Capture the cell that displays the provided text and extract its [X, Y] central coordinate. 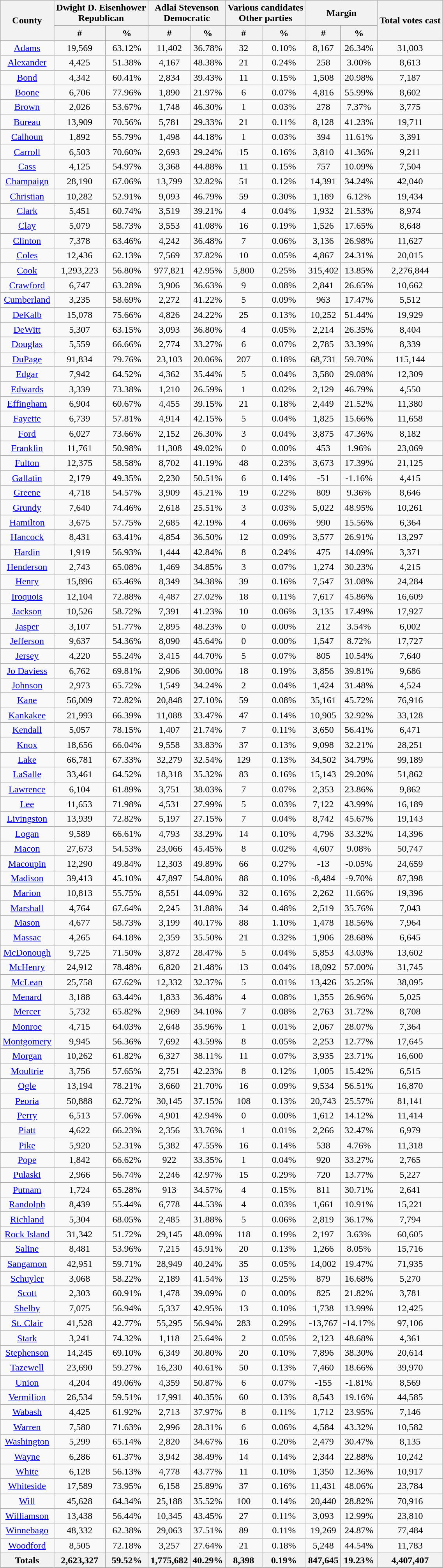
45.64% [208, 641]
9.08% [359, 848]
25.51% [208, 508]
78.21% [127, 1086]
Margin [341, 13]
0.27% [284, 863]
8,349 [169, 582]
6,104 [79, 789]
805 [323, 656]
21.82% [359, 1293]
26.30% [208, 434]
108 [244, 1101]
73.38% [127, 389]
58.69% [127, 300]
20,743 [323, 1101]
12.77% [359, 1041]
394 [323, 137]
1,293,223 [79, 270]
50.51% [208, 478]
17,927 [410, 611]
36.17% [359, 1219]
39 [244, 582]
7,460 [323, 1367]
57.06% [127, 1115]
19.23% [359, 1560]
33.35% [208, 1160]
6,286 [79, 1457]
2,623,327 [79, 1560]
19,269 [323, 1531]
11,308 [169, 448]
50.98% [127, 448]
-13,767 [323, 1323]
2,214 [323, 330]
37.82% [208, 256]
8,439 [79, 1205]
23,810 [410, 1516]
2,152 [169, 434]
19,143 [410, 819]
19.16% [359, 1397]
7,896 [323, 1353]
8,090 [169, 641]
34.85% [208, 567]
26.34% [359, 48]
59.27% [127, 1367]
32.54% [208, 760]
Carroll [27, 152]
66 [244, 863]
Adams [27, 48]
42.19% [208, 522]
5,451 [79, 211]
78.15% [127, 730]
2,344 [323, 1457]
40.24% [208, 1264]
43.99% [359, 804]
8,404 [410, 330]
Clark [27, 211]
3,519 [169, 211]
3.00% [359, 63]
48.09% [208, 1234]
1,612 [323, 1115]
30.00% [208, 670]
1,775,682 [169, 1560]
3,650 [323, 730]
45.45% [208, 848]
4,816 [323, 92]
Adlai StevensonDemocratic [187, 13]
18,656 [79, 745]
45.67% [359, 819]
17.39% [359, 463]
Union [27, 1383]
15,221 [410, 1205]
41,528 [79, 1323]
14,245 [79, 1353]
9,589 [79, 834]
4,455 [169, 404]
2,067 [323, 1027]
14.12% [359, 1115]
19,434 [410, 196]
57.00% [359, 967]
48.68% [359, 1338]
57.81% [127, 418]
13,909 [79, 122]
19,569 [79, 48]
Richland [27, 1219]
Pulaski [27, 1175]
71.63% [127, 1427]
36.80% [208, 330]
County [27, 20]
62.13% [127, 256]
11,318 [410, 1145]
538 [323, 1145]
38.30% [359, 1353]
4,215 [410, 567]
8,339 [410, 344]
Kendall [27, 730]
20.06% [208, 359]
56.74% [127, 1175]
-155 [323, 1383]
115,144 [410, 359]
3,339 [79, 389]
56.41% [359, 730]
10,917 [410, 1471]
27.15% [208, 819]
67.33% [127, 760]
DuPage [27, 359]
45.91% [208, 1249]
2,763 [323, 1012]
4,607 [323, 848]
16.68% [359, 1279]
922 [169, 1160]
7,942 [79, 374]
24.87% [359, 1531]
19.47% [359, 1264]
2,230 [169, 478]
Crawford [27, 285]
8,135 [410, 1442]
15,078 [79, 315]
39,970 [410, 1367]
54.36% [127, 641]
5,853 [323, 952]
4,359 [169, 1383]
57.65% [127, 1071]
Henderson [27, 567]
3,756 [79, 1071]
25.64% [208, 1338]
59.71% [127, 1264]
5,920 [79, 1145]
21.97% [208, 92]
59.70% [359, 359]
18,318 [169, 774]
73.66% [127, 434]
1,661 [323, 1205]
44.70% [208, 656]
35.52% [208, 1501]
54.53% [127, 848]
2,774 [169, 344]
44.18% [208, 137]
5,197 [169, 819]
9 [244, 285]
Champaign [27, 181]
43.45% [208, 1516]
2,479 [323, 1442]
43.77% [208, 1471]
26.91% [359, 537]
McLean [27, 982]
91,834 [79, 359]
48.95% [359, 508]
Pope [27, 1160]
15.42% [359, 1071]
7,075 [79, 1308]
47.36% [359, 434]
10,262 [79, 1056]
13,602 [410, 952]
3,673 [323, 463]
19,396 [410, 893]
12,436 [79, 256]
4,778 [169, 1471]
Putnam [27, 1190]
5,248 [323, 1545]
7,215 [169, 1249]
7,378 [79, 241]
35.25% [359, 982]
1,892 [79, 137]
1,444 [169, 552]
35.44% [208, 374]
55.99% [359, 92]
Macon [27, 848]
8,974 [410, 211]
8,431 [79, 537]
3,751 [169, 789]
62.38% [127, 1531]
Johnson [27, 686]
68,731 [323, 359]
Boone [27, 92]
7.37% [359, 107]
40.29% [208, 1560]
59.51% [127, 1397]
Coles [27, 256]
23,066 [169, 848]
7,043 [410, 908]
13,799 [169, 181]
2,819 [323, 1219]
2,272 [169, 300]
2,743 [79, 567]
1,547 [323, 641]
10,282 [79, 196]
17,645 [410, 1041]
10.09% [359, 166]
2,356 [169, 1130]
29.24% [208, 152]
Jefferson [27, 641]
35 [244, 1264]
63.44% [127, 997]
33.29% [208, 834]
12.36% [359, 1471]
44.53% [208, 1205]
14,002 [323, 1264]
58.22% [127, 1279]
2,906 [169, 670]
7,504 [410, 166]
65.46% [127, 582]
41.19% [208, 463]
Lake [27, 760]
6,158 [169, 1486]
4,167 [169, 63]
65.28% [127, 1190]
258 [323, 63]
Clinton [27, 241]
66.04% [127, 745]
118 [244, 1234]
54.57% [127, 493]
8,613 [410, 63]
10,252 [323, 315]
56.80% [127, 270]
71,935 [410, 1264]
3,391 [410, 137]
4,524 [410, 686]
2,359 [169, 938]
44.54% [359, 1545]
-1.16% [359, 478]
56.44% [127, 1516]
38.11% [208, 1056]
25,188 [169, 1501]
Hardin [27, 552]
56.13% [127, 1471]
White [27, 1471]
34 [244, 908]
8,543 [323, 1397]
8.05% [359, 1249]
Douglas [27, 344]
4,715 [79, 1027]
7,964 [410, 923]
11,088 [169, 715]
60.74% [127, 211]
2,820 [169, 1442]
1,407 [169, 730]
17.47% [359, 300]
72.88% [127, 596]
27.99% [208, 804]
61.37% [127, 1457]
207 [244, 359]
16,870 [410, 1086]
4,826 [169, 315]
32.37% [208, 982]
1,748 [169, 107]
Sangamon [27, 1264]
4,242 [169, 241]
21,125 [410, 463]
Rock Island [27, 1234]
Grundy [27, 508]
1,833 [169, 997]
Jersey [27, 656]
33,128 [410, 715]
2,969 [169, 1012]
40.35% [208, 1397]
11,761 [79, 448]
3,875 [323, 434]
1,919 [79, 552]
5,559 [79, 344]
1,355 [323, 997]
47.55% [208, 1145]
3,660 [169, 1086]
720 [323, 1175]
4,914 [169, 418]
Vermilion [27, 1397]
847,645 [323, 1560]
9,945 [79, 1041]
23,069 [410, 448]
Fulton [27, 463]
977,821 [169, 270]
10,526 [79, 611]
2,966 [79, 1175]
Jo Daviess [27, 670]
3,781 [410, 1293]
33.32% [359, 834]
Greene [27, 493]
20.98% [359, 78]
1,890 [169, 92]
1,424 [323, 686]
12,425 [410, 1308]
8,182 [410, 434]
Lawrence [27, 789]
42.84% [208, 552]
18.56% [359, 923]
97,106 [410, 1323]
6,979 [410, 1130]
41.22% [208, 300]
66.39% [127, 715]
4,622 [79, 1130]
8,702 [169, 463]
36.50% [208, 537]
44.88% [208, 166]
2,693 [169, 152]
31,342 [79, 1234]
475 [323, 552]
5,307 [79, 330]
27 [244, 1516]
5,299 [79, 1442]
2,785 [323, 344]
-9.70% [359, 878]
50 [244, 1367]
51.44% [359, 315]
42,951 [79, 1264]
24,659 [410, 863]
Will [27, 1501]
Whiteside [27, 1486]
453 [323, 448]
4,867 [323, 256]
315,402 [323, 270]
11,658 [410, 418]
12.99% [359, 1516]
52.31% [127, 1145]
20,848 [169, 700]
11,414 [410, 1115]
50,747 [410, 848]
49.89% [208, 863]
17,991 [169, 1397]
Edwards [27, 389]
11,431 [323, 1486]
40.61% [208, 1367]
3,906 [169, 285]
13,297 [410, 537]
6.12% [359, 196]
Christian [27, 196]
15.66% [359, 418]
27.64% [208, 1545]
34.10% [208, 1012]
8,551 [169, 893]
36.78% [208, 48]
5,512 [410, 300]
65.82% [127, 1012]
4,204 [79, 1383]
50,888 [79, 1101]
6,513 [79, 1115]
McDonough [27, 952]
31.48% [359, 686]
75.66% [127, 315]
9.36% [359, 493]
39.21% [208, 211]
48,332 [79, 1531]
29,145 [169, 1234]
53.96% [127, 1249]
41.08% [208, 226]
28,251 [410, 745]
28.82% [359, 1501]
Menard [27, 997]
1,005 [323, 1071]
Saline [27, 1249]
26.96% [359, 997]
59.52% [127, 1560]
Washington [27, 1442]
Totals [27, 1560]
16,189 [410, 804]
3,371 [410, 552]
34.57% [208, 1190]
6,349 [169, 1353]
30.47% [359, 1442]
33.83% [208, 745]
21,993 [79, 715]
6,706 [79, 92]
20,440 [323, 1501]
71.50% [127, 952]
18,092 [323, 967]
6,027 [79, 434]
3,577 [323, 537]
48.38% [208, 63]
3,675 [79, 522]
Pike [27, 1145]
1,274 [323, 567]
8,646 [410, 493]
12,303 [169, 863]
28.68% [359, 938]
3,068 [79, 1279]
2,996 [169, 1427]
27.10% [208, 700]
23,103 [169, 359]
1,189 [323, 196]
13.77% [359, 1175]
21.48% [208, 967]
60.67% [127, 404]
25,758 [79, 982]
2,648 [169, 1027]
12,332 [169, 982]
757 [323, 166]
9,093 [169, 196]
79.76% [127, 359]
0.32% [284, 938]
70.60% [127, 152]
61.89% [127, 789]
3,810 [323, 152]
283 [244, 1323]
6,364 [410, 522]
32.82% [208, 181]
6,002 [410, 626]
Macoupin [27, 863]
25.57% [359, 1101]
6,471 [410, 730]
Edgar [27, 374]
13,194 [79, 1086]
40.17% [208, 923]
2,485 [169, 1219]
49.35% [127, 478]
2,519 [323, 908]
8,481 [79, 1249]
61.82% [127, 1056]
70.56% [127, 122]
35.96% [208, 1027]
2,123 [323, 1338]
McHenry [27, 967]
5,337 [169, 1308]
32.47% [359, 1130]
36.63% [208, 285]
Jackson [27, 611]
37.51% [208, 1531]
19,929 [410, 315]
38.03% [208, 789]
48.23% [208, 626]
15,716 [410, 1249]
3.54% [359, 626]
Mercer [27, 1012]
58.58% [127, 463]
51 [244, 181]
2,449 [323, 404]
1,266 [323, 1249]
76,916 [410, 700]
Kane [27, 700]
30.80% [208, 1353]
42.97% [208, 1175]
71.98% [127, 804]
1,508 [323, 78]
Piatt [27, 1130]
2,841 [323, 285]
72.18% [127, 1545]
66,781 [79, 760]
12,309 [410, 374]
39.43% [208, 78]
Logan [27, 834]
913 [169, 1190]
5,304 [79, 1219]
61.92% [127, 1412]
2,189 [169, 1279]
2,713 [169, 1412]
-8,484 [323, 878]
43.32% [359, 1427]
35,161 [323, 700]
66.66% [127, 344]
8,708 [410, 1012]
10,813 [79, 893]
963 [323, 300]
2,973 [79, 686]
87,398 [410, 878]
14,391 [323, 181]
22.88% [359, 1457]
89 [244, 1531]
4,125 [79, 166]
56.93% [127, 552]
5,382 [169, 1145]
4,854 [169, 537]
46.30% [208, 107]
60 [244, 1397]
49.84% [127, 863]
77.96% [127, 92]
3,241 [79, 1338]
67.62% [127, 982]
42.23% [208, 1071]
64.03% [127, 1027]
Hancock [27, 537]
Clay [27, 226]
45.10% [127, 878]
33.47% [208, 715]
12 [244, 537]
11.61% [359, 137]
2,685 [169, 522]
56.36% [127, 1041]
0.23% [284, 463]
278 [323, 107]
13.85% [359, 270]
4,584 [323, 1427]
9,098 [323, 745]
0.22% [284, 493]
-14.17% [359, 1323]
39,413 [79, 878]
55.75% [127, 893]
7,122 [323, 804]
21.53% [359, 211]
Knox [27, 745]
3,107 [79, 626]
15.56% [359, 522]
60,605 [410, 1234]
3,775 [410, 107]
2,895 [169, 626]
Stark [27, 1338]
2,834 [169, 78]
47 [244, 715]
44,585 [410, 1397]
31.08% [359, 582]
28,949 [169, 1264]
64.18% [127, 938]
6,762 [79, 670]
7,547 [323, 582]
8.72% [359, 641]
Livingston [27, 819]
66.23% [127, 1130]
Tazewell [27, 1367]
Williamson [27, 1516]
4,718 [79, 493]
1,712 [323, 1412]
6,820 [169, 967]
0.20% [284, 1442]
6,778 [169, 1205]
DeKalb [27, 315]
31,003 [410, 48]
16,609 [410, 596]
7,364 [410, 1027]
24.31% [359, 256]
31.72% [359, 1012]
Henry [27, 582]
10,242 [410, 1457]
3,909 [169, 493]
51,862 [410, 774]
3,580 [323, 374]
4.76% [359, 1145]
0.48% [284, 908]
12,290 [79, 863]
5,800 [244, 270]
11,653 [79, 804]
6,904 [79, 404]
20,614 [410, 1353]
56.51% [359, 1086]
7,617 [323, 596]
-0.05% [359, 863]
15,143 [323, 774]
Dwight D. EisenhowerRepublican [101, 13]
10,261 [410, 508]
DeWitt [27, 330]
33,461 [79, 774]
52.91% [127, 196]
54.97% [127, 166]
74.32% [127, 1338]
8,398 [244, 1560]
23.71% [359, 1056]
69.10% [127, 1353]
5,025 [410, 997]
29.20% [359, 774]
4,415 [410, 478]
5,227 [410, 1175]
34,502 [323, 760]
1.10% [284, 923]
33.39% [359, 344]
3,415 [169, 656]
990 [323, 522]
77,484 [410, 1531]
55,295 [169, 1323]
7,794 [410, 1219]
Montgomery [27, 1041]
879 [323, 1279]
13,939 [79, 819]
18.66% [359, 1367]
41.54% [208, 1279]
Wayne [27, 1457]
7,580 [79, 1427]
42.77% [127, 1323]
1,118 [169, 1338]
100 [244, 1501]
50.87% [208, 1383]
45.72% [359, 700]
16,600 [410, 1056]
28,190 [79, 181]
Morgan [27, 1056]
37.15% [208, 1101]
6,515 [410, 1071]
4,764 [79, 908]
Jasper [27, 626]
34.79% [359, 760]
42,040 [410, 181]
4,342 [79, 78]
49.02% [208, 448]
Fayette [27, 418]
Scott [27, 1293]
3,935 [323, 1056]
35.32% [208, 774]
65.08% [127, 567]
Gallatin [27, 478]
Mason [27, 923]
2,253 [323, 1041]
30.23% [359, 567]
12,104 [79, 596]
Franklin [27, 448]
2,751 [169, 1071]
23.95% [359, 1412]
1,842 [79, 1160]
2,276,844 [410, 270]
24.22% [208, 315]
3,942 [169, 1457]
45.21% [208, 493]
9,686 [410, 670]
3,135 [323, 611]
74.46% [127, 508]
5,732 [79, 1012]
Ford [27, 434]
21.70% [208, 1086]
Schuyler [27, 1279]
45,628 [79, 1501]
10,345 [169, 1516]
63.46% [127, 241]
1,210 [169, 389]
2,179 [79, 478]
Bureau [27, 122]
Wabash [27, 1412]
1.96% [359, 448]
Brown [27, 107]
34.38% [208, 582]
54.80% [208, 878]
7,187 [410, 78]
35.50% [208, 938]
-1.81% [359, 1383]
60.91% [127, 1293]
Calhoun [27, 137]
Madison [27, 878]
25 [244, 315]
9,211 [410, 152]
37.97% [208, 1412]
26.59% [208, 389]
44.09% [208, 893]
Various candidatesOther parties [266, 13]
4,793 [169, 834]
1,906 [323, 938]
63.12% [127, 48]
43.59% [208, 1041]
51.72% [127, 1234]
Peoria [27, 1101]
Ogle [27, 1086]
45.86% [359, 596]
14.09% [359, 552]
26.98% [359, 241]
27,673 [79, 848]
10,662 [410, 285]
11,783 [410, 1545]
9,725 [79, 952]
Kankakee [27, 715]
Cass [27, 166]
2,641 [410, 1190]
0.30% [284, 196]
21.52% [359, 404]
Perry [27, 1115]
4,550 [410, 389]
4,361 [410, 1338]
19,711 [410, 122]
4,487 [169, 596]
9,637 [79, 641]
7,569 [169, 256]
63.28% [127, 285]
7,692 [169, 1041]
LaSalle [27, 774]
17.65% [359, 226]
11.66% [359, 893]
2,026 [79, 107]
26.65% [359, 285]
809 [323, 493]
9,558 [169, 745]
17,727 [410, 641]
10,582 [410, 1427]
Woodford [27, 1545]
39.15% [208, 404]
Marion [27, 893]
-51 [323, 478]
5,079 [79, 226]
48 [244, 463]
7,146 [410, 1412]
27.02% [208, 596]
3,872 [169, 952]
68.05% [127, 1219]
35.76% [359, 908]
10.91% [359, 1205]
2,303 [79, 1293]
29,063 [169, 1531]
78.48% [127, 967]
3,368 [169, 166]
81,141 [410, 1101]
5,781 [169, 122]
56,009 [79, 700]
1,526 [323, 226]
6,128 [79, 1471]
9,862 [410, 789]
4,531 [169, 804]
34.67% [208, 1442]
8,648 [410, 226]
48.06% [359, 1486]
St. Clair [27, 1323]
3,199 [169, 923]
6,645 [410, 938]
3,235 [79, 300]
49.06% [127, 1383]
66.61% [127, 834]
24,912 [79, 967]
38,095 [410, 982]
2,197 [323, 1234]
11,402 [169, 48]
Bond [27, 78]
67.06% [127, 181]
11,627 [410, 241]
16,230 [169, 1367]
5,057 [79, 730]
7,391 [169, 611]
8,128 [323, 122]
1,724 [79, 1190]
60.41% [127, 78]
8,167 [323, 48]
39.09% [208, 1293]
62.72% [127, 1101]
2,618 [169, 508]
57.75% [127, 522]
30.71% [359, 1190]
825 [323, 1293]
10.54% [359, 656]
5,270 [410, 1279]
65.14% [127, 1442]
6,327 [169, 1056]
Effingham [27, 404]
15,896 [79, 582]
1,738 [323, 1308]
32.21% [359, 745]
13,426 [323, 982]
2,266 [323, 1130]
4,901 [169, 1115]
2,245 [169, 908]
17,589 [79, 1486]
51.38% [127, 63]
11,380 [410, 404]
Marshall [27, 908]
Alexander [27, 63]
Total votes cast [410, 20]
6,503 [79, 152]
Cook [27, 270]
43.03% [359, 952]
63.41% [127, 537]
63.15% [127, 330]
129 [244, 760]
3,188 [79, 997]
69.81% [127, 670]
2,129 [323, 389]
58.72% [127, 611]
Randolph [27, 1205]
73.95% [127, 1486]
55.79% [127, 137]
Winnebago [27, 1531]
Massac [27, 938]
3,136 [323, 241]
21.74% [208, 730]
-13 [323, 863]
8,602 [410, 92]
1,549 [169, 686]
28.07% [359, 1027]
Hamilton [27, 522]
1,350 [323, 1471]
2,765 [410, 1160]
38.49% [208, 1457]
Shelby [27, 1308]
Cumberland [27, 300]
4,407,407 [410, 1560]
920 [323, 1160]
8,742 [323, 819]
25.89% [208, 1486]
8,569 [410, 1383]
Iroquois [27, 596]
13,438 [79, 1516]
53.67% [127, 107]
28.47% [208, 952]
51.77% [127, 626]
17.49% [359, 611]
4,220 [79, 656]
Lee [27, 804]
65.72% [127, 686]
1,825 [323, 418]
14,396 [410, 834]
6,747 [79, 285]
39.81% [359, 670]
26,534 [79, 1397]
212 [323, 626]
4,796 [323, 834]
3,553 [169, 226]
13.99% [359, 1308]
83 [244, 774]
12,375 [79, 463]
42.94% [208, 1115]
4,362 [169, 374]
28.31% [208, 1427]
23.86% [359, 789]
23,784 [410, 1486]
10,905 [323, 715]
31,745 [410, 967]
Moultrie [27, 1071]
5,022 [323, 508]
2,262 [323, 893]
6,739 [79, 418]
3,856 [323, 670]
32.92% [359, 715]
30,145 [169, 1101]
19 [244, 493]
47,897 [169, 878]
811 [323, 1190]
29.08% [359, 374]
4,677 [79, 923]
33.76% [208, 1130]
55.24% [127, 656]
8,505 [79, 1545]
1,498 [169, 137]
26.35% [359, 330]
55.44% [127, 1205]
67.64% [127, 908]
2,353 [323, 789]
Warren [27, 1427]
2,246 [169, 1175]
3,257 [169, 1545]
3.63% [359, 1234]
9,534 [323, 1086]
42.15% [208, 418]
99,189 [410, 760]
4,265 [79, 938]
23,690 [79, 1367]
1,469 [169, 567]
1,932 [323, 211]
29.33% [208, 122]
41.36% [359, 152]
32,279 [169, 760]
64.34% [127, 1501]
24,284 [410, 582]
70,916 [410, 1501]
Monroe [27, 1027]
Stephenson [27, 1353]
20,015 [410, 256]
66.62% [127, 1160]
